Determine the (X, Y) coordinate at the center of the cell enclosing the given text.  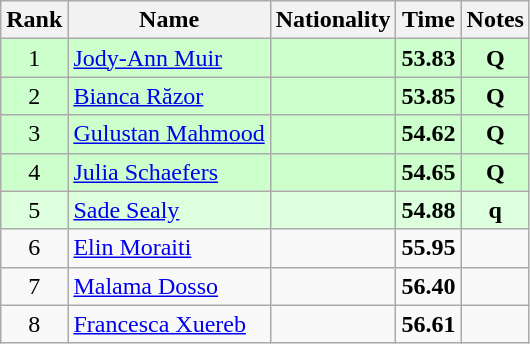
54.62 (428, 134)
53.85 (428, 96)
Notes (495, 20)
5 (34, 210)
Sade Sealy (169, 210)
2 (34, 96)
54.65 (428, 172)
54.88 (428, 210)
Name (169, 20)
3 (34, 134)
Bianca Răzor (169, 96)
Elin Moraiti (169, 248)
Francesca Xuereb (169, 324)
53.83 (428, 58)
56.40 (428, 286)
4 (34, 172)
55.95 (428, 248)
q (495, 210)
1 (34, 58)
Jody-Ann Muir (169, 58)
7 (34, 286)
Julia Schaefers (169, 172)
8 (34, 324)
Nationality (333, 20)
Gulustan Mahmood (169, 134)
6 (34, 248)
Malama Dosso (169, 286)
Time (428, 20)
Rank (34, 20)
56.61 (428, 324)
